Capture the cell that displays the provided text and extract its [x, y] central coordinate. 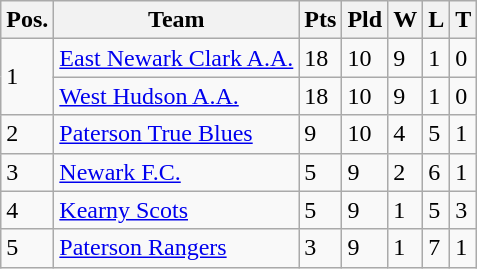
Pos. [28, 20]
Paterson True Blues [176, 134]
W [406, 20]
L [436, 20]
Newark F.C. [176, 172]
Paterson Rangers [176, 248]
T [464, 20]
Pts [320, 20]
Pld [365, 20]
West Hudson A.A. [176, 96]
6 [436, 172]
7 [436, 248]
Team [176, 20]
East Newark Clark A.A. [176, 58]
Kearny Scots [176, 210]
